Locate the cell with the specified text and output its [X, Y] center coordinate. 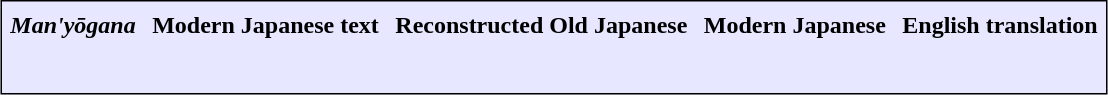
Modern Japanese text [266, 25]
Reconstructed Old Japanese [542, 25]
Modern Japanese [794, 25]
Man'yōgana [73, 25]
English translation [1000, 25]
